Detect which cell encompasses the target text, then output its (X, Y) center coordinate. 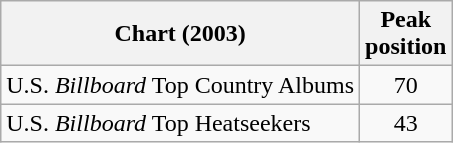
U.S. Billboard Top Heatseekers (180, 123)
Chart (2003) (180, 34)
U.S. Billboard Top Country Albums (180, 85)
Peakposition (406, 34)
43 (406, 123)
70 (406, 85)
